Extract the [X, Y] coordinate from the center of the cell holding the provided text.  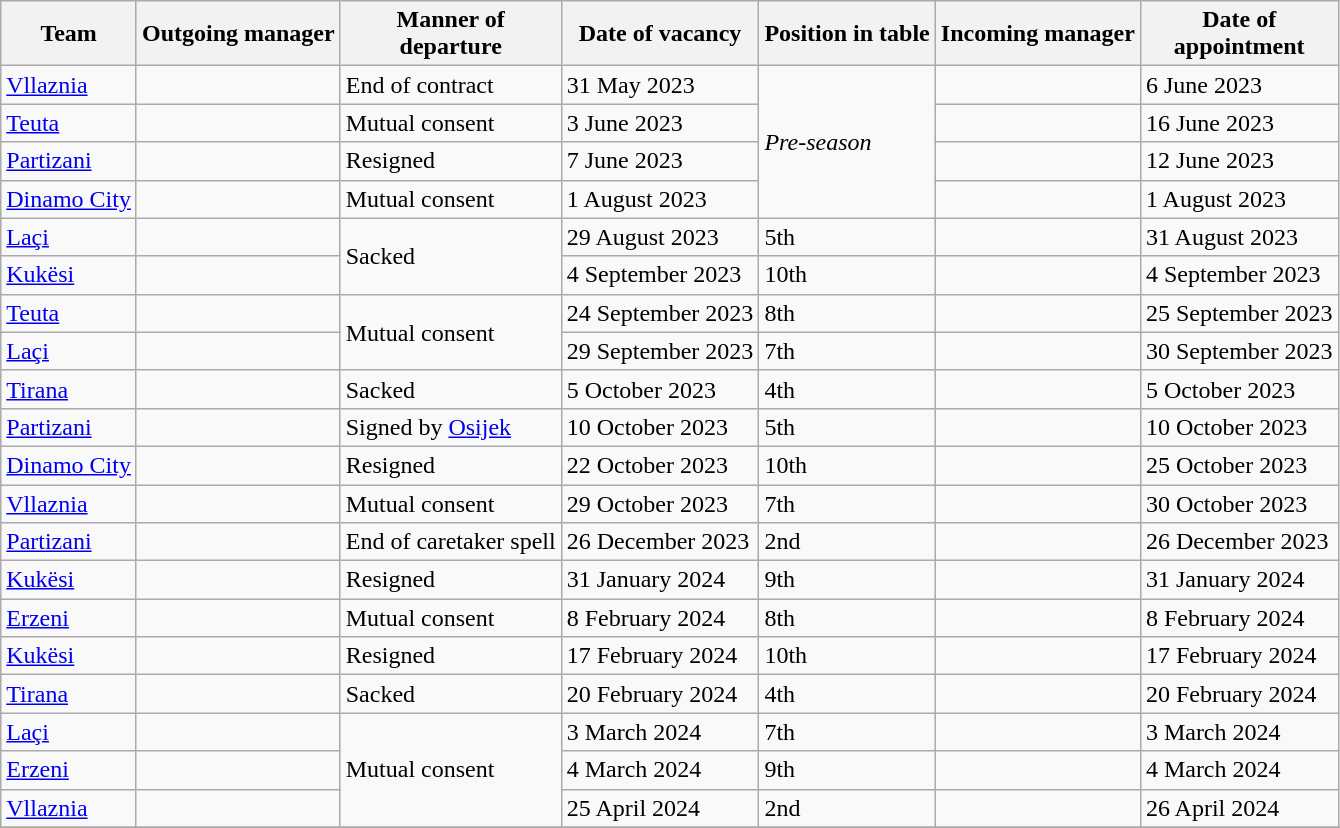
30 September 2023 [1239, 351]
25 April 2024 [660, 808]
7 June 2023 [660, 161]
25 October 2023 [1239, 465]
Position in table [847, 34]
12 June 2023 [1239, 161]
30 October 2023 [1239, 503]
6 June 2023 [1239, 85]
3 June 2023 [660, 123]
24 September 2023 [660, 313]
Manner ofdeparture [450, 34]
Team [69, 34]
Pre-season [847, 142]
26 April 2024 [1239, 808]
16 June 2023 [1239, 123]
Incoming manager [1038, 34]
End of contract [450, 85]
31 May 2023 [660, 85]
25 September 2023 [1239, 313]
29 October 2023 [660, 503]
Signed by Osijek [450, 427]
Outgoing manager [238, 34]
29 September 2023 [660, 351]
Date of vacancy [660, 34]
29 August 2023 [660, 237]
22 October 2023 [660, 465]
31 August 2023 [1239, 237]
Date ofappointment [1239, 34]
End of caretaker spell [450, 542]
